Output the [X, Y] coordinate of the center of the cell containing the given text.  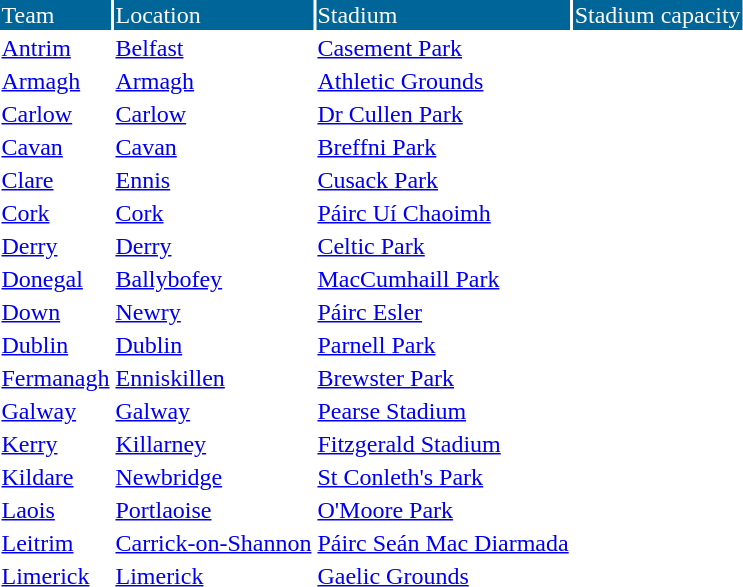
MacCumhaill Park [443, 279]
Fermanagh [56, 378]
Location [214, 15]
Ennis [214, 180]
Newbridge [214, 477]
Cusack Park [443, 180]
Killarney [214, 444]
Celtic Park [443, 246]
Laois [56, 510]
Antrim [56, 48]
Newry [214, 312]
Páirc Uí Chaoimh [443, 213]
Carrick-on-Shannon [214, 543]
Leitrim [56, 543]
Team [56, 15]
Breffni Park [443, 147]
Enniskillen [214, 378]
Down [56, 312]
Kerry [56, 444]
Dr Cullen Park [443, 114]
Clare [56, 180]
Stadium capacity [658, 15]
Pearse Stadium [443, 411]
Fitzgerald Stadium [443, 444]
Belfast [214, 48]
Stadium [443, 15]
Parnell Park [443, 345]
Kildare [56, 477]
Athletic Grounds [443, 81]
Páirc Seán Mac Diarmada [443, 543]
Brewster Park [443, 378]
St Conleth's Park [443, 477]
Páirc Esler [443, 312]
O'Moore Park [443, 510]
Casement Park [443, 48]
Donegal [56, 279]
Ballybofey [214, 279]
Portlaoise [214, 510]
